Pinpoint the cell where the given text exists, returning its [X, Y] midpoint coordinate. 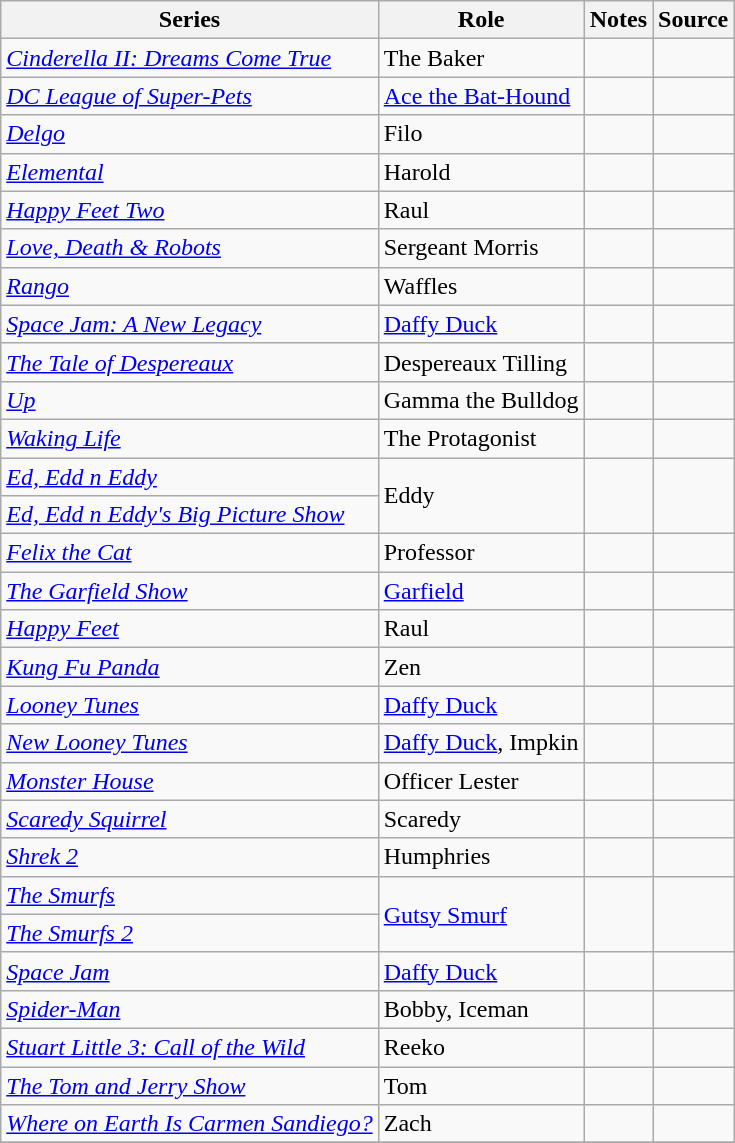
Looney Tunes [190, 705]
Bobby, Iceman [481, 1009]
Ed, Edd n Eddy's Big Picture Show [190, 515]
Notes [618, 20]
Elemental [190, 172]
Love, Death & Robots [190, 248]
Monster House [190, 781]
Zach [481, 1124]
DC League of Super-Pets [190, 96]
Tom [481, 1085]
Scaredy [481, 819]
Filo [481, 134]
Stuart Little 3: Call of the Wild [190, 1047]
The Baker [481, 58]
The Tale of Despereaux [190, 362]
New Looney Tunes [190, 743]
Scaredy Squirrel [190, 819]
Happy Feet Two [190, 210]
Garfield [481, 591]
Eddy [481, 496]
Sergeant Morris [481, 248]
Delgo [190, 134]
The Protagonist [481, 438]
Happy Feet [190, 629]
Ed, Edd n Eddy [190, 477]
Shrek 2 [190, 857]
The Garfield Show [190, 591]
Ace the Bat-Hound [481, 96]
Gamma the Bulldog [481, 400]
Series [190, 20]
Space Jam: A New Legacy [190, 324]
Cinderella II: Dreams Come True [190, 58]
Waking Life [190, 438]
Daffy Duck, Impkin [481, 743]
The Smurfs 2 [190, 933]
Gutsy Smurf [481, 914]
The Tom and Jerry Show [190, 1085]
Waffles [481, 286]
Reeko [481, 1047]
Humphries [481, 857]
Space Jam [190, 971]
Up [190, 400]
Professor [481, 553]
Role [481, 20]
Source [694, 20]
The Smurfs [190, 895]
Felix the Cat [190, 553]
Zen [481, 667]
Despereaux Tilling [481, 362]
Kung Fu Panda [190, 667]
Harold [481, 172]
Officer Lester [481, 781]
Where on Earth Is Carmen Sandiego? [190, 1124]
Rango [190, 286]
Spider-Man [190, 1009]
